Pinpoint the cell where the given text exists, returning its (x, y) midpoint coordinate. 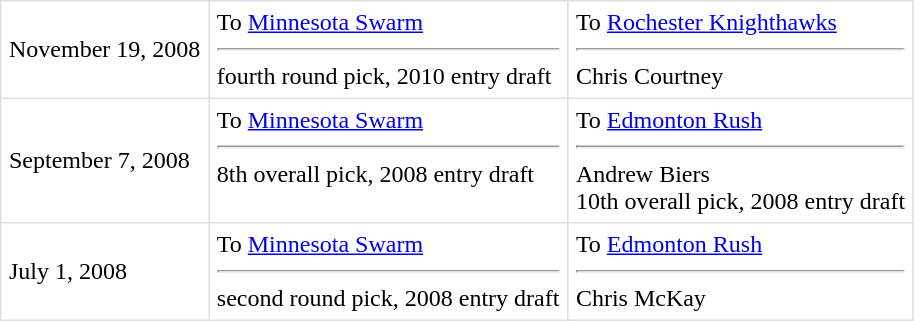
September 7, 2008 (105, 160)
To Minnesota Swarmsecond round pick, 2008 entry draft (388, 272)
To Edmonton Rush Chris McKay (741, 272)
To Minnesota Swarm fourth round pick, 2010 entry draft (388, 50)
November 19, 2008 (105, 50)
To Edmonton Rush Andrew Biers10th overall pick, 2008 entry draft (741, 160)
To Minnesota Swarm8th overall pick, 2008 entry draft (388, 160)
To Rochester KnighthawksChris Courtney (741, 50)
July 1, 2008 (105, 272)
